Extract the (x, y) coordinate from the center of the cell holding the provided text.  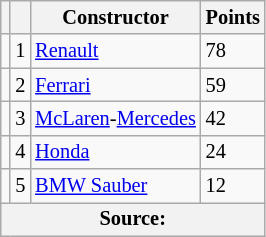
Honda (115, 152)
12 (233, 186)
Renault (115, 51)
Source: (133, 219)
42 (233, 118)
59 (233, 85)
2 (20, 85)
3 (20, 118)
78 (233, 51)
1 (20, 51)
4 (20, 152)
Ferrari (115, 85)
5 (20, 186)
McLaren-Mercedes (115, 118)
Constructor (115, 17)
Points (233, 17)
24 (233, 152)
BMW Sauber (115, 186)
